Detect which cell encompasses the target text, then output its [X, Y] center coordinate. 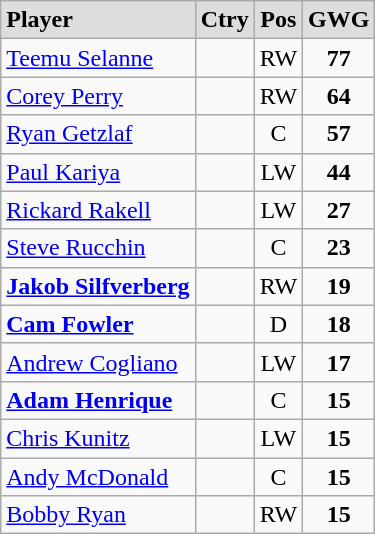
Andy McDonald [98, 477]
19 [339, 286]
Jakob Silfverberg [98, 286]
Bobby Ryan [98, 515]
44 [339, 172]
Steve Rucchin [98, 248]
17 [339, 362]
27 [339, 210]
64 [339, 96]
Paul Kariya [98, 172]
Corey Perry [98, 96]
GWG [339, 20]
Teemu Selanne [98, 58]
Ryan Getzlaf [98, 134]
Ctry [224, 20]
Player [98, 20]
23 [339, 248]
Rickard Rakell [98, 210]
Pos [278, 20]
18 [339, 324]
57 [339, 134]
D [278, 324]
Chris Kunitz [98, 438]
Cam Fowler [98, 324]
77 [339, 58]
Andrew Cogliano [98, 362]
Adam Henrique [98, 400]
